Pinpoint the cell where the given text exists, returning its (X, Y) midpoint coordinate. 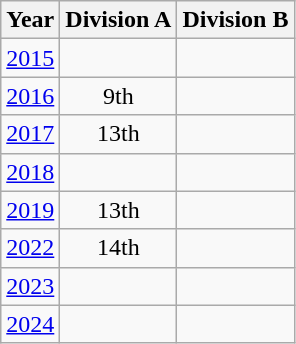
2024 (30, 324)
Division A (118, 20)
Year (30, 20)
9th (118, 96)
Division B (236, 20)
2022 (30, 248)
14th (118, 248)
2017 (30, 134)
2019 (30, 210)
2023 (30, 286)
2016 (30, 96)
2018 (30, 172)
2015 (30, 58)
